Identify which cell holds the provided text, then report its [x, y] central coordinate. 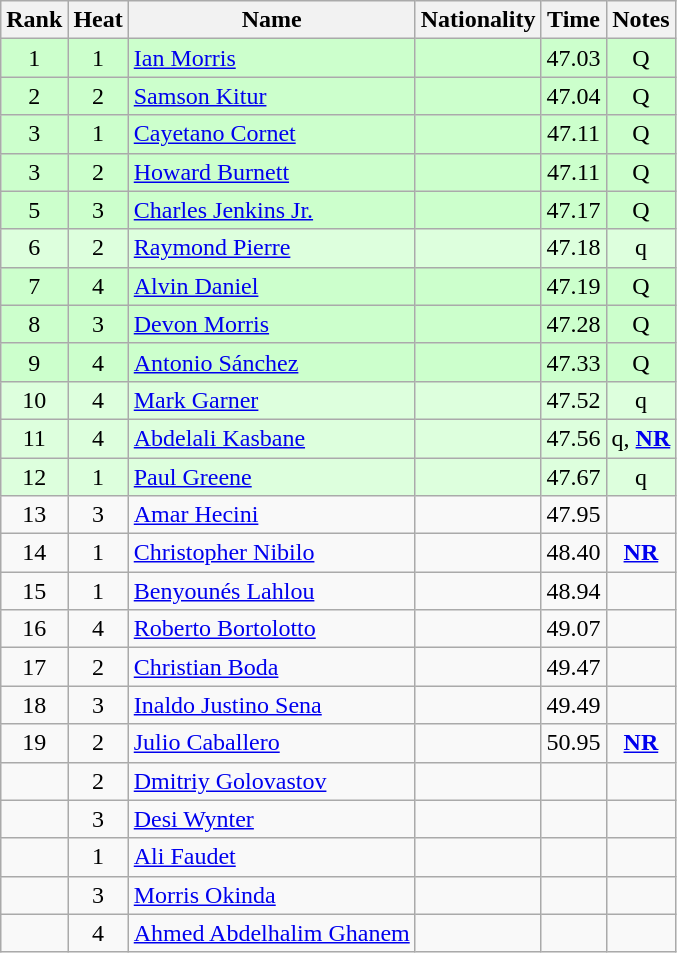
47.18 [574, 248]
47.04 [574, 96]
47.19 [574, 286]
49.49 [574, 705]
Samson Kitur [272, 96]
Amar Hecini [272, 515]
14 [34, 553]
16 [34, 629]
q, NR [641, 438]
Benyounés Lahlou [272, 591]
Rank [34, 20]
Christopher Nibilo [272, 553]
Desi Wynter [272, 819]
11 [34, 438]
Inaldo Justino Sena [272, 705]
Devon Morris [272, 324]
Notes [641, 20]
5 [34, 210]
49.07 [574, 629]
Antonio Sánchez [272, 362]
Roberto Bortolotto [272, 629]
47.17 [574, 210]
Alvin Daniel [272, 286]
48.40 [574, 553]
47.03 [574, 58]
Charles Jenkins Jr. [272, 210]
47.33 [574, 362]
Howard Burnett [272, 172]
47.67 [574, 477]
18 [34, 705]
Abdelali Kasbane [272, 438]
15 [34, 591]
9 [34, 362]
Nationality [478, 20]
10 [34, 400]
6 [34, 248]
Raymond Pierre [272, 248]
Julio Caballero [272, 743]
13 [34, 515]
47.52 [574, 400]
Paul Greene [272, 477]
8 [34, 324]
19 [34, 743]
Time [574, 20]
48.94 [574, 591]
Name [272, 20]
47.28 [574, 324]
7 [34, 286]
Cayetano Cornet [272, 134]
50.95 [574, 743]
Heat [98, 20]
12 [34, 477]
49.47 [574, 667]
Ali Faudet [272, 857]
Ahmed Abdelhalim Ghanem [272, 933]
Dmitriy Golovastov [272, 781]
Morris Okinda [272, 895]
17 [34, 667]
47.56 [574, 438]
Ian Morris [272, 58]
Mark Garner [272, 400]
47.95 [574, 515]
Christian Boda [272, 667]
